Scan for the cell matching the given text and deliver its [X, Y] coordinate at center. 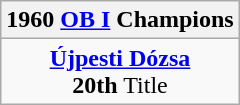
Újpesti Dózsa20th Title [120, 72]
1960 OB I Champions [120, 20]
